Return the (X, Y) coordinate for the center point of the cell that contains the specified text.  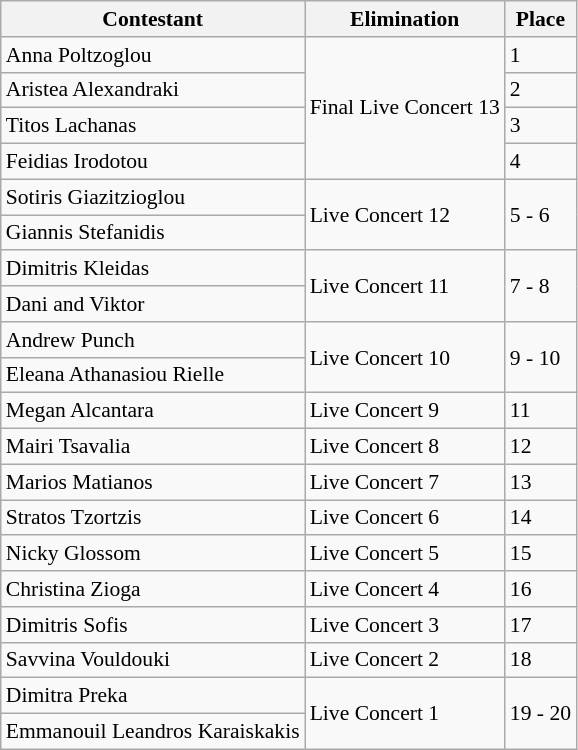
Nicky Glossom (153, 554)
Live Concert 8 (405, 447)
Live Concert 9 (405, 411)
Dimitra Preka (153, 696)
Anna Poltzoglou (153, 55)
Andrew Punch (153, 340)
Dimitris Sofis (153, 625)
Mairi Tsavalia (153, 447)
Contestant (153, 19)
Emmanouil Leandros Karaiskakis (153, 732)
Giannis Stefanidis (153, 233)
9 - 10 (540, 358)
Final Live Concert 13 (405, 108)
Megan Alcantara (153, 411)
14 (540, 518)
Live Concert 4 (405, 589)
Live Concert 2 (405, 660)
Live Concert 1 (405, 714)
19 - 20 (540, 714)
12 (540, 447)
Stratos Tzortzis (153, 518)
3 (540, 126)
Live Concert 11 (405, 286)
Live Concert 6 (405, 518)
7 - 8 (540, 286)
11 (540, 411)
Aristea Alexandraki (153, 90)
18 (540, 660)
Feidias Irodotou (153, 162)
Eleana Athanasiou Rielle (153, 375)
5 - 6 (540, 214)
4 (540, 162)
Dani and Viktor (153, 304)
Place (540, 19)
Sotiris Giazitzioglou (153, 197)
Dimitris Kleidas (153, 269)
Live Concert 10 (405, 358)
15 (540, 554)
Live Concert 12 (405, 214)
Live Concert 5 (405, 554)
Live Concert 7 (405, 482)
17 (540, 625)
2 (540, 90)
Marios Matianos (153, 482)
13 (540, 482)
1 (540, 55)
16 (540, 589)
Christina Zioga (153, 589)
Elimination (405, 19)
Savvina Vouldouki (153, 660)
Live Concert 3 (405, 625)
Titos Lachanas (153, 126)
